Determine the (x, y) coordinate at the center of the cell enclosing the given text.  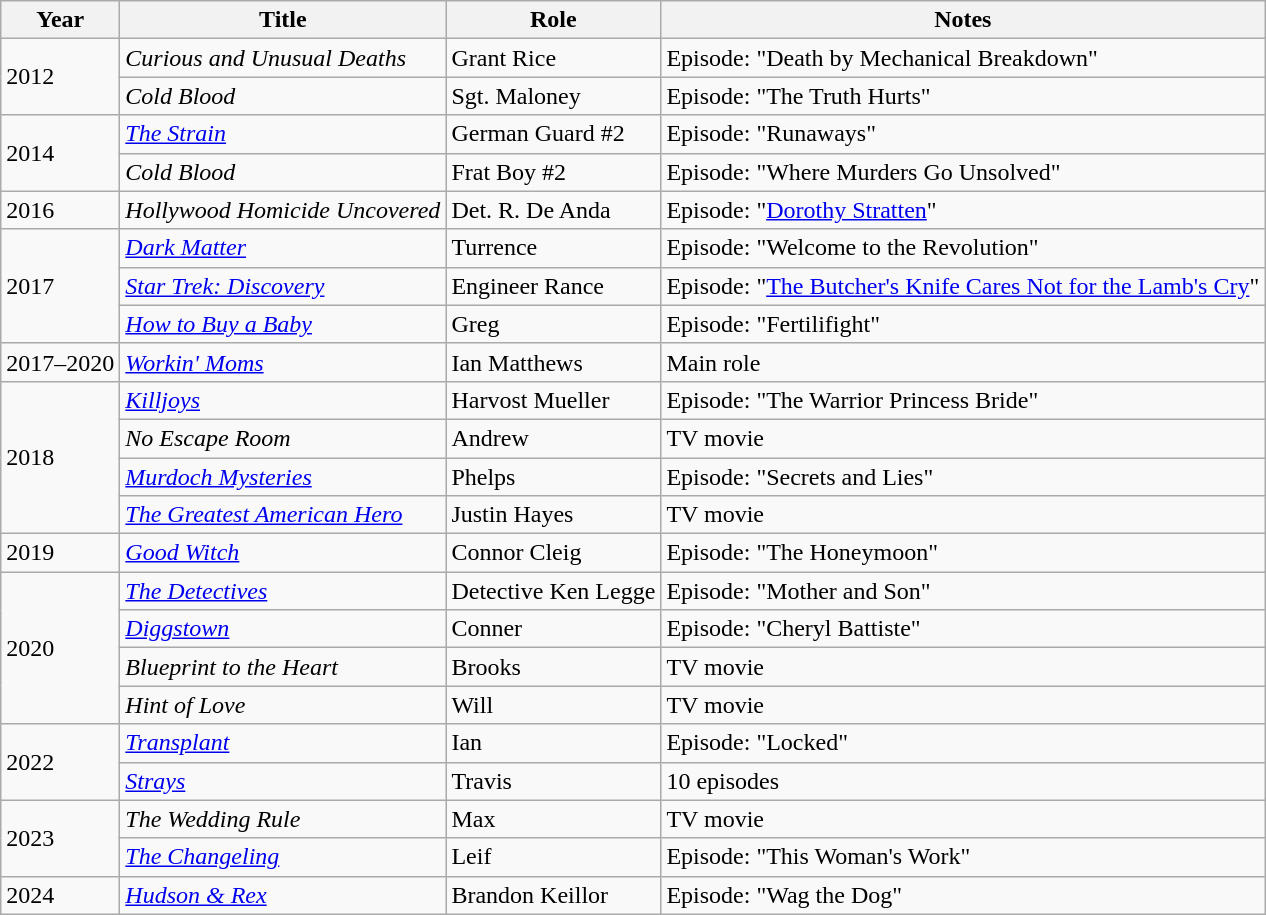
2024 (60, 895)
Greg (554, 324)
Curious and Unusual Deaths (283, 58)
Episode: "This Woman's Work" (963, 857)
Det. R. De Anda (554, 210)
Grant Rice (554, 58)
Brandon Keillor (554, 895)
Turrence (554, 248)
The Wedding Rule (283, 819)
2012 (60, 77)
2017–2020 (60, 362)
Frat Boy #2 (554, 172)
2018 (60, 457)
Travis (554, 781)
Strays (283, 781)
Episode: "The Warrior Princess Bride" (963, 400)
Episode: "Wag the Dog" (963, 895)
Episode: "Mother and Son" (963, 591)
Episode: "Locked" (963, 743)
German Guard #2 (554, 134)
Diggstown (283, 629)
Workin' Moms (283, 362)
Episode: "Runaways" (963, 134)
Episode: "The Honeymoon" (963, 553)
Brooks (554, 667)
Andrew (554, 438)
Conner (554, 629)
Episode: "Dorothy Stratten" (963, 210)
2022 (60, 762)
Connor Cleig (554, 553)
Murdoch Mysteries (283, 477)
Episode: "The Truth Hurts" (963, 96)
Role (554, 20)
Ian Matthews (554, 362)
2020 (60, 648)
The Changeling (283, 857)
Engineer Rance (554, 286)
Sgt. Maloney (554, 96)
Episode: "Fertilifight" (963, 324)
Episode: "Cheryl Battiste" (963, 629)
2019 (60, 553)
2023 (60, 838)
Notes (963, 20)
Blueprint to the Heart (283, 667)
The Greatest American Hero (283, 515)
Year (60, 20)
Phelps (554, 477)
Ian (554, 743)
The Detectives (283, 591)
Justin Hayes (554, 515)
Will (554, 705)
Hint of Love (283, 705)
2014 (60, 153)
Hudson & Rex (283, 895)
Dark Matter (283, 248)
Good Witch (283, 553)
Main role (963, 362)
2017 (60, 286)
Hollywood Homicide Uncovered (283, 210)
Episode: "Where Murders Go Unsolved" (963, 172)
Episode: "Secrets and Lies" (963, 477)
Episode: "Death by Mechanical Breakdown" (963, 58)
Transplant (283, 743)
Harvost Mueller (554, 400)
No Escape Room (283, 438)
10 episodes (963, 781)
Star Trek: Discovery (283, 286)
Killjoys (283, 400)
Title (283, 20)
Episode: "Welcome to the Revolution" (963, 248)
The Strain (283, 134)
Episode: "The Butcher's Knife Cares Not for the Lamb's Cry" (963, 286)
Leif (554, 857)
Detective Ken Legge (554, 591)
How to Buy a Baby (283, 324)
Max (554, 819)
2016 (60, 210)
